Output the (X, Y) coordinate of the center of the cell containing the given text.  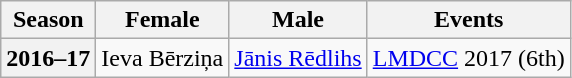
Male (298, 20)
Events (468, 20)
2016–17 (48, 58)
LMDCC 2017 (6th) (468, 58)
Female (162, 20)
Ieva Bērziņa (162, 58)
Jānis Rēdlihs (298, 58)
Season (48, 20)
